Find where the given text appears and provide that cell's center as (x, y) coordinate. 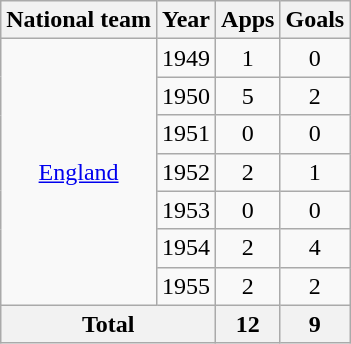
1949 (186, 58)
4 (315, 248)
Apps (248, 20)
1954 (186, 248)
Year (186, 20)
1952 (186, 172)
Goals (315, 20)
National team (79, 20)
Total (108, 324)
1953 (186, 210)
1951 (186, 134)
1950 (186, 96)
England (79, 172)
5 (248, 96)
1955 (186, 286)
12 (248, 324)
9 (315, 324)
